For the text-containing cell, return its midpoint in (x, y) coordinate format. 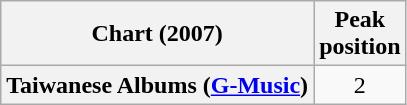
Peakposition (360, 34)
Chart (2007) (158, 34)
Taiwanese Albums (G-Music) (158, 85)
2 (360, 85)
